Find where the given text appears and provide that cell's center as [x, y] coordinate. 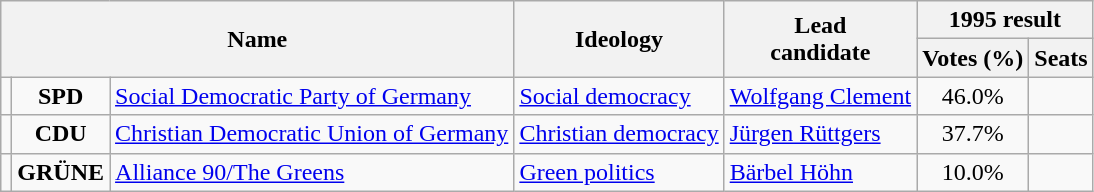
Christian democracy [619, 134]
Wolfgang Clement [820, 96]
Ideology [619, 39]
46.0% [973, 96]
Social Democratic Party of Germany [312, 96]
SPD [61, 96]
1995 result [1006, 20]
37.7% [973, 134]
Christian Democratic Union of Germany [312, 134]
Seats [1061, 58]
CDU [61, 134]
Jürgen Rüttgers [820, 134]
Alliance 90/The Greens [312, 172]
Votes (%) [973, 58]
10.0% [973, 172]
Social democracy [619, 96]
Leadcandidate [820, 39]
GRÜNE [61, 172]
Name [258, 39]
Green politics [619, 172]
Bärbel Höhn [820, 172]
